Determine the [X, Y] coordinate at the center of the cell enclosing the given text.  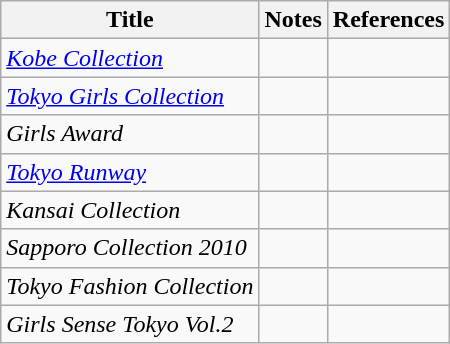
Kansai Collection [130, 210]
Tokyo Fashion Collection [130, 286]
Girls Sense Tokyo Vol.2 [130, 324]
Kobe Collection [130, 58]
Title [130, 20]
Tokyo Runway [130, 172]
Girls Award [130, 134]
Notes [293, 20]
Tokyo Girls Collection [130, 96]
References [388, 20]
Sapporo Collection 2010 [130, 248]
